Return [X, Y] of the center of cell containing provided text 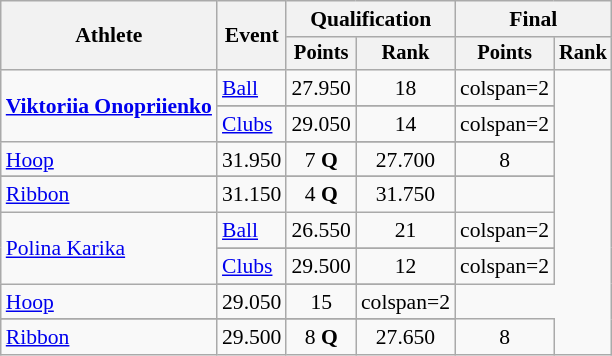
7 Q [320, 160]
Athlete [109, 36]
26.550 [320, 231]
21 [406, 231]
27.950 [320, 88]
Event [252, 36]
31.150 [252, 195]
Polina Karika [109, 248]
4 Q [320, 195]
31.750 [406, 195]
12 [406, 267]
27.700 [406, 160]
14 [406, 124]
Qualification [370, 19]
Viktoriia Onopriienko [109, 106]
27.650 [406, 338]
15 [320, 302]
8 Q [320, 338]
18 [406, 88]
Final [534, 19]
31.950 [252, 160]
